Identify which cell holds the provided text, then report its [x, y] central coordinate. 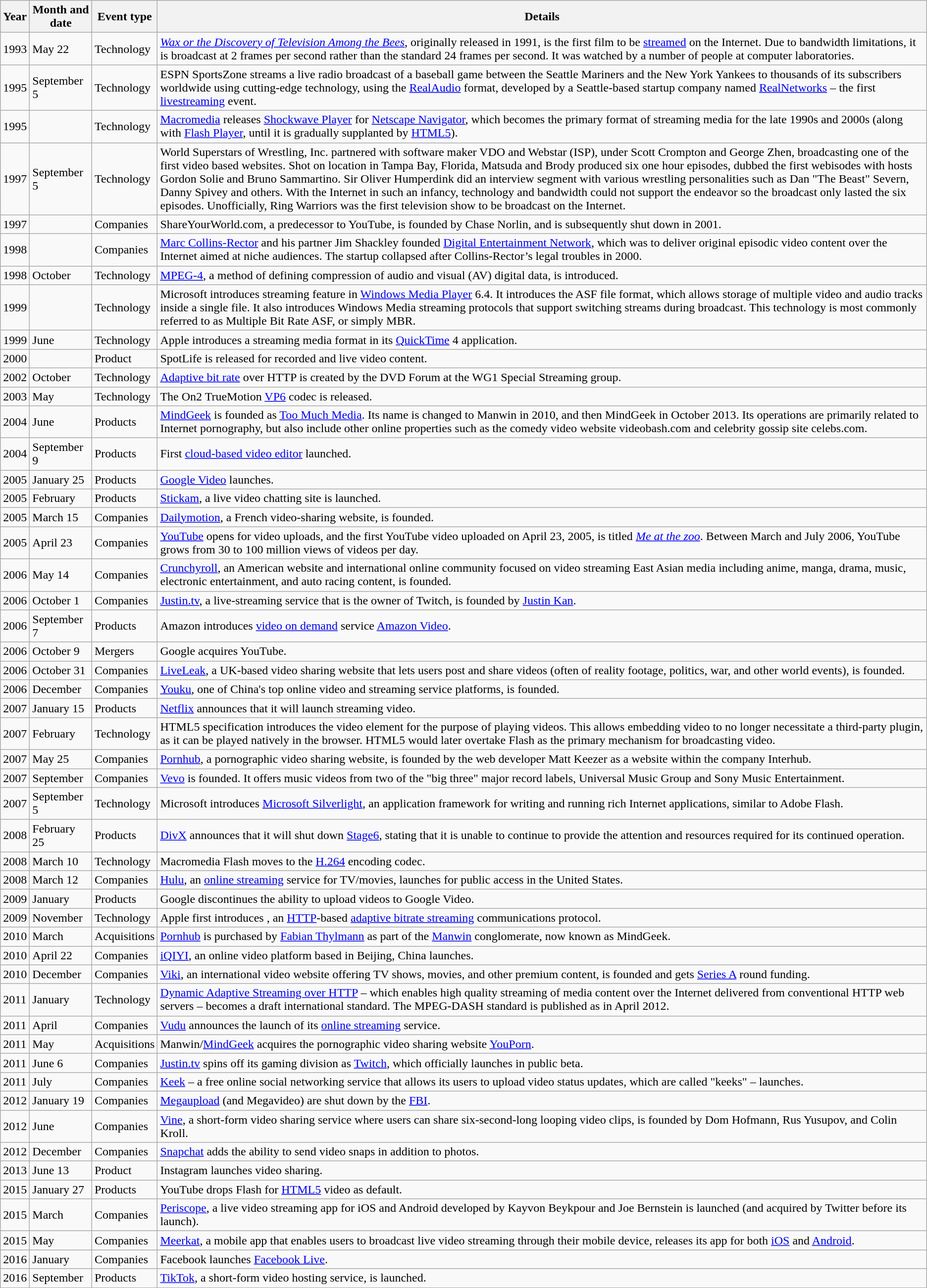
MPEG-4, a method of defining compression of audio and visual (AV) digital data, is introduced. [542, 275]
2013 [15, 1171]
Facebook launches Facebook Live. [542, 1259]
Year [15, 17]
Instagram launches video sharing. [542, 1171]
1993 [15, 49]
October 9 [61, 651]
Dailymotion, a French video-sharing website, is founded. [542, 517]
Google Video launches. [542, 480]
Apple introduces a streaming media format in its QuickTime 4 application. [542, 340]
Mergers [124, 651]
May 14 [61, 575]
Details [542, 17]
First cloud-based video editor launched. [542, 454]
July [61, 1082]
March 12 [61, 880]
June 6 [61, 1063]
SpotLife is released for recorded and live video content. [542, 358]
January 25 [61, 480]
Event type [124, 17]
April 23 [61, 543]
2002 [15, 377]
Month and date [61, 17]
Netflix announces that it will launch streaming video. [542, 708]
January 15 [61, 708]
January 27 [61, 1189]
Adaptive bit rate over HTTP is created by the DVD Forum at the WG1 Special Streaming group. [542, 377]
Vudu announces the launch of its online streaming service. [542, 1025]
Justin.tv spins off its gaming division as Twitch, which officially launches in public beta. [542, 1063]
Viki, an international video website offering TV shows, movies, and other premium content, is founded and gets Series A round funding. [542, 974]
October 1 [61, 600]
March 15 [61, 517]
Meerkat, a mobile app that enables users to broadcast live video streaming through their mobile device, releases its app for both iOS and Android. [542, 1240]
June 13 [61, 1171]
Google acquires YouTube. [542, 651]
Hulu, an online streaming service for TV/movies, launches for public access in the United States. [542, 880]
May 25 [61, 759]
February 25 [61, 836]
April [61, 1025]
September 9 [61, 454]
Pornhub is purchased by Fabian Thylmann as part of the Manwin conglomerate, now known as MindGeek. [542, 937]
TikTok, a short-form video hosting service, is launched. [542, 1278]
Google discontinues the ability to upload videos to Google Video. [542, 899]
Manwin/MindGeek acquires the pornographic video sharing website YouPorn. [542, 1044]
September 7 [61, 626]
Snapchat adds the ability to send video snaps in addition to photos. [542, 1152]
Megaupload (and Megavideo) are shut down by the FBI. [542, 1100]
January 19 [61, 1100]
Stickam, a live video chatting site is launched. [542, 498]
The On2 TrueMotion VP6 codec is released. [542, 396]
Apple first introduces , an HTTP-based adaptive bitrate streaming communications protocol. [542, 918]
2000 [15, 358]
April 22 [61, 955]
Macromedia Flash moves to the H.264 encoding codec. [542, 861]
Keek – a free online social networking service that allows its users to upload video status updates, which are called "keeks" – launches. [542, 1082]
November [61, 918]
Pornhub, a pornographic video sharing website, is founded by the web developer Matt Keezer as a website within the company Interhub. [542, 759]
March 10 [61, 861]
YouTube drops Flash for HTML5 video as default. [542, 1189]
Vevo is founded. It offers music videos from two of the "big three" major record labels, Universal Music Group and Sony Music Entertainment. [542, 778]
May 22 [61, 49]
2003 [15, 396]
Microsoft introduces Microsoft Silverlight, an application framework for writing and running rich Internet applications, similar to Adobe Flash. [542, 804]
Amazon introduces video on demand service Amazon Video. [542, 626]
Justin.tv, a live-streaming service that is the owner of Twitch, is founded by Justin Kan. [542, 600]
iQIYI, an online video platform based in Beijing, China launches. [542, 955]
ShareYourWorld.com, a predecessor to YouTube, is founded by Chase Norlin, and is subsequently shut down in 2001. [542, 224]
October 31 [61, 670]
Youku, one of China's top online video and streaming service platforms, is founded. [542, 689]
